Return the [x, y] coordinate for the center point of the cell that contains the specified text.  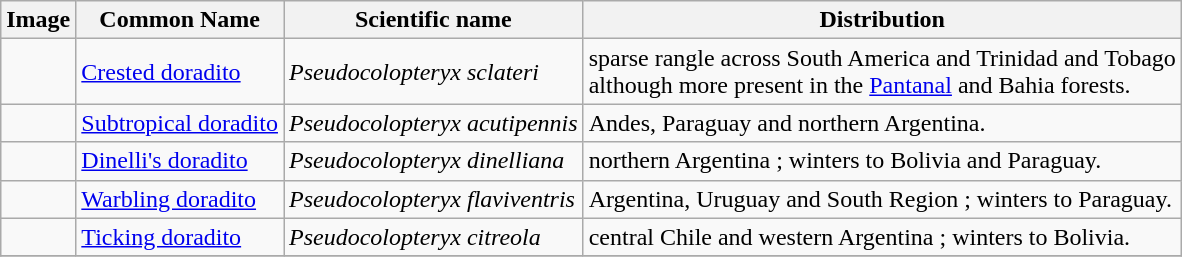
Subtropical doradito [180, 123]
Scientific name [434, 20]
central Chile and western Argentina ; winters to Bolivia. [882, 237]
Argentina, Uruguay and South Region ; winters to Paraguay. [882, 199]
sparse rangle across South America and Trinidad and Tobagoalthough more present in the Pantanal and Bahia forests. [882, 72]
Pseudocolopteryx citreola [434, 237]
Common Name [180, 20]
Pseudocolopteryx sclateri [434, 72]
Andes, Paraguay and northern Argentina. [882, 123]
Pseudocolopteryx dinelliana [434, 161]
Dinelli's doradito [180, 161]
Ticking doradito [180, 237]
Pseudocolopteryx flaviventris [434, 199]
Distribution [882, 20]
Pseudocolopteryx acutipennis [434, 123]
Image [38, 20]
northern Argentina ; winters to Bolivia and Paraguay. [882, 161]
Warbling doradito [180, 199]
Crested doradito [180, 72]
